Output the (x, y) coordinate of the center of the cell containing the given text.  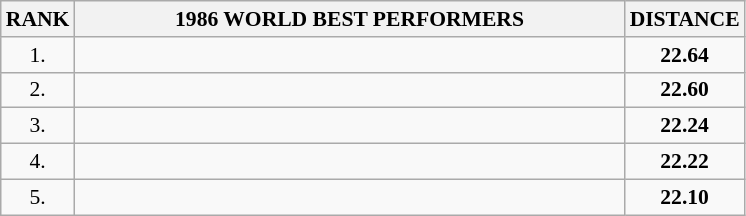
22.60 (685, 90)
22.10 (685, 197)
DISTANCE (685, 19)
22.24 (685, 126)
2. (38, 90)
5. (38, 197)
22.64 (685, 55)
1. (38, 55)
3. (38, 126)
1986 WORLD BEST PERFORMERS (349, 19)
RANK (38, 19)
22.22 (685, 162)
4. (38, 162)
